Detect which cell encompasses the target text, then output its (x, y) center coordinate. 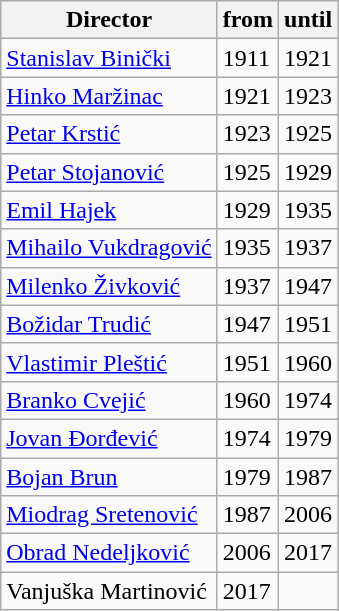
Еmil Hajek (109, 210)
until (308, 20)
Petar Krstić (109, 134)
from (248, 20)
Bojan Brun (109, 477)
Jovan Đorđević (109, 438)
Оbrad Nedeljković (109, 553)
Мiodrag Sretenović (109, 515)
Petar Stojanović (109, 172)
Director (109, 20)
Vlastimir Pleštić (109, 362)
Branko Cvejić (109, 400)
Hinko Maržinac (109, 96)
Božidar Trudić (109, 324)
Мihailo Vukdragović (109, 248)
1911 (248, 58)
Vanjuška Martinović (109, 591)
Stanislav Binički (109, 58)
Мilenko Živković (109, 286)
